Pinpoint the cell where the given text exists, returning its [x, y] midpoint coordinate. 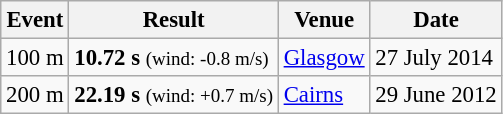
200 m [35, 95]
Result [174, 20]
29 June 2012 [436, 95]
Event [35, 20]
Date [436, 20]
Cairns [324, 95]
27 July 2014 [436, 58]
100 m [35, 58]
Venue [324, 20]
Glasgow [324, 58]
10.72 s (wind: -0.8 m/s) [174, 58]
22.19 s (wind: +0.7 m/s) [174, 95]
